Return [x, y] of the center of cell containing provided text 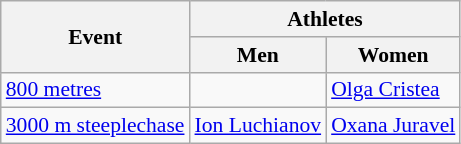
Olga Cristea [393, 90]
Oxana Juravel [393, 126]
3000 m steeplechase [96, 126]
800 metres [96, 90]
Event [96, 36]
Ion Luchianov [258, 126]
Women [393, 55]
Men [258, 55]
Athletes [326, 19]
